Scan for the cell matching the given text and deliver its (x, y) coordinate at center. 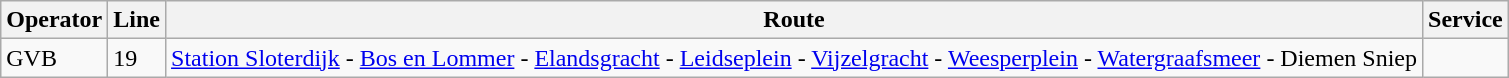
Operator (54, 20)
Station Sloterdijk - Bos en Lommer - Elandsgracht - Leidseplein - Vijzelgracht - Weesperplein - Watergraafsmeer - Diemen Sniep (794, 58)
Route (794, 20)
Line (137, 20)
GVB (54, 58)
19 (137, 58)
Service (1466, 20)
